Return [X, Y] of the center of cell containing provided text 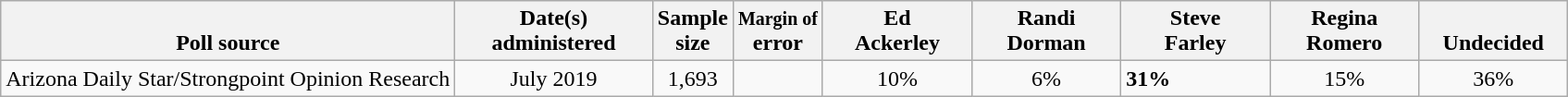
Margin oferror [777, 31]
15% [1345, 79]
RandiDorman [1047, 31]
SteveFarley [1195, 31]
1,693 [692, 79]
10% [897, 79]
6% [1047, 79]
Poll source [228, 31]
Undecided [1493, 31]
Date(s)administered [554, 31]
31% [1195, 79]
Samplesize [692, 31]
ReginaRomero [1345, 31]
36% [1493, 79]
Arizona Daily Star/Strongpoint Opinion Research [228, 79]
EdAckerley [897, 31]
July 2019 [554, 79]
